Determine the (x, y) coordinate at the center of the cell enclosing the given text.  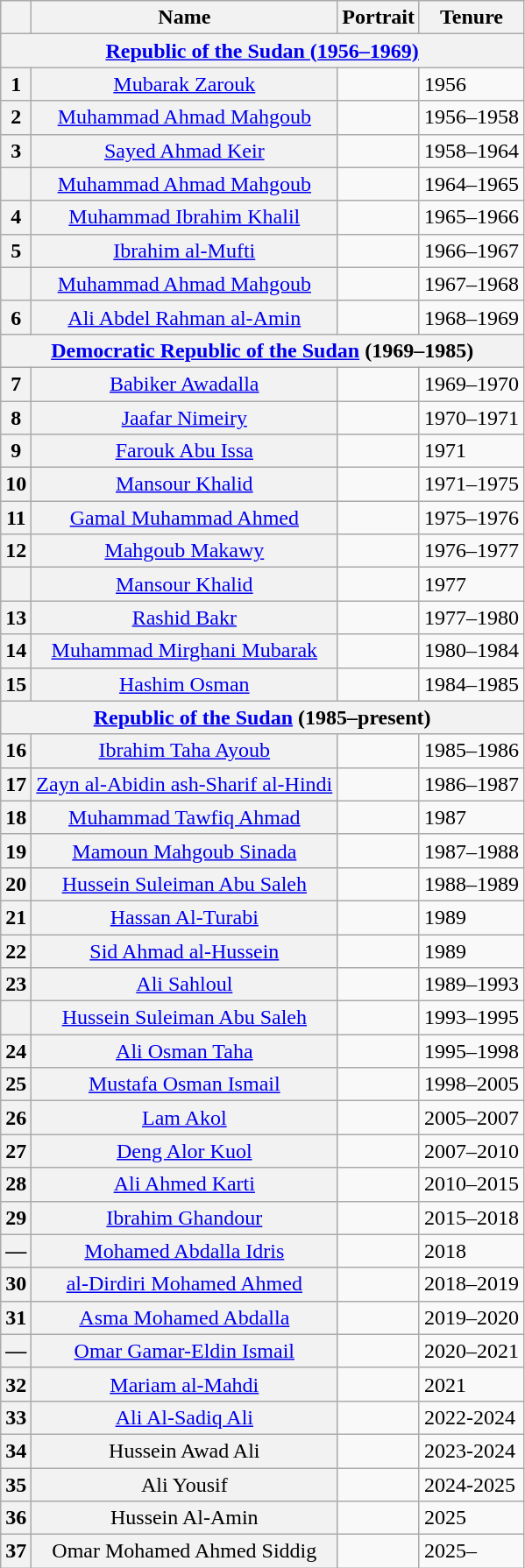
1966–1967 (472, 251)
Babiker Awadalla (184, 384)
Sid Ahmad al-Hussein (184, 950)
Rashid Bakr (184, 618)
Democratic Republic of the Sudan (1969–1985) (263, 350)
17 (16, 784)
1977–1980 (472, 618)
Ali Ahmed Karti (184, 1184)
32 (16, 1384)
13 (16, 618)
Zayn al-Abidin ash-Sharif al-Hindi (184, 784)
36 (16, 1518)
28 (16, 1184)
35 (16, 1485)
1984–1985 (472, 684)
2020–2021 (472, 1351)
25 (16, 1084)
1958–1964 (472, 151)
Hussein Awad Ali (184, 1451)
Mustafa Osman Ismail (184, 1084)
1956 (472, 84)
24 (16, 1051)
2024-2025 (472, 1485)
33 (16, 1417)
Ali Osman Taha (184, 1051)
23 (16, 985)
Mahgoub Makawy (184, 551)
1976–1977 (472, 551)
1969–1970 (472, 384)
Portrait (379, 18)
Jaafar Nimeiry (184, 418)
Mubarak Zarouk (184, 84)
4 (16, 217)
Omar Gamar-Eldin Ismail (184, 1351)
1988–1989 (472, 884)
1998–2005 (472, 1084)
1964–1965 (472, 184)
1971–1975 (472, 484)
Hashim Osman (184, 684)
20 (16, 884)
2007–2010 (472, 1151)
Ali Sahloul (184, 985)
11 (16, 518)
31 (16, 1317)
10 (16, 484)
2015–2018 (472, 1218)
6 (16, 317)
2018–2019 (472, 1284)
Ibrahim Taha Ayoub (184, 751)
1986–1987 (472, 784)
Muhammad Ibrahim Khalil (184, 217)
5 (16, 251)
30 (16, 1284)
1985–1986 (472, 751)
al-Dirdiri Mohamed Ahmed (184, 1284)
Ali Al-Sadiq Ali (184, 1417)
2 (16, 117)
1987 (472, 817)
1968–1969 (472, 317)
Mamoun Mahgoub Sinada (184, 851)
1987–1988 (472, 851)
1993–1995 (472, 1018)
14 (16, 651)
27 (16, 1151)
Ali Abdel Rahman al-Amin (184, 317)
Omar Mohamed Ahmed Siddig (184, 1551)
1967–1968 (472, 284)
Gamal Muhammad Ahmed (184, 518)
1 (16, 84)
2021 (472, 1384)
Sayed Ahmad Keir (184, 151)
2023-2024 (472, 1451)
Ibrahim al-Mufti (184, 251)
19 (16, 851)
2010–2015 (472, 1184)
3 (16, 151)
2005–2007 (472, 1118)
Hassan Al-Turabi (184, 917)
2025 (472, 1518)
34 (16, 1451)
Asma Mohamed Abdalla (184, 1317)
1995–1998 (472, 1051)
1956–1958 (472, 117)
Name (184, 18)
Deng Alor Kuol (184, 1151)
12 (16, 551)
1965–1966 (472, 217)
Ali Yousif (184, 1485)
Mohamed Abdalla Idris (184, 1251)
1970–1971 (472, 418)
Farouk Abu Issa (184, 451)
Hussein Al-Amin (184, 1518)
1977 (472, 584)
Muhammad Mirghani Mubarak (184, 651)
Mariam al-Mahdi (184, 1384)
15 (16, 684)
2019–2020 (472, 1317)
22 (16, 950)
29 (16, 1218)
16 (16, 751)
1971 (472, 451)
2025– (472, 1551)
2022-2024 (472, 1417)
37 (16, 1551)
Republic of the Sudan (1985–present) (263, 717)
1975–1976 (472, 518)
Tenure (472, 18)
7 (16, 384)
Republic of the Sudan (1956–1969) (263, 51)
21 (16, 917)
26 (16, 1118)
Ibrahim Ghandour (184, 1218)
Lam Akol (184, 1118)
8 (16, 418)
1989–1993 (472, 985)
9 (16, 451)
2018 (472, 1251)
18 (16, 817)
Muhammad Tawfiq Ahmad (184, 817)
1980–1984 (472, 651)
